Capture the cell that displays the provided text and extract its [X, Y] central coordinate. 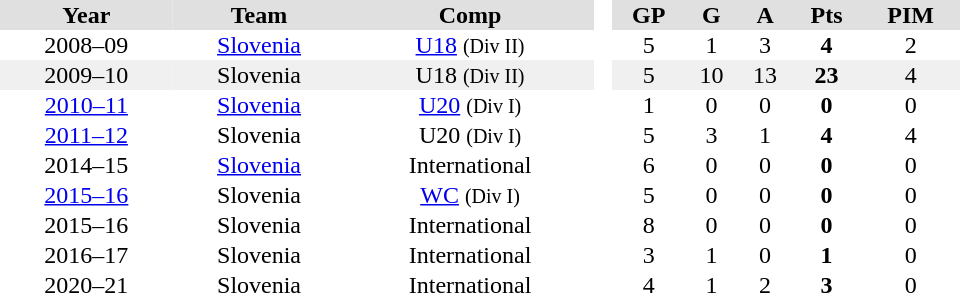
PIM [910, 15]
Year [86, 15]
A [765, 15]
8 [649, 225]
2020–21 [86, 285]
2010–11 [86, 105]
Pts [826, 15]
Comp [470, 15]
WC (Div I) [470, 195]
13 [765, 75]
2008–09 [86, 45]
2009–10 [86, 75]
G [712, 15]
Team [260, 15]
10 [712, 75]
2011–12 [86, 135]
2016–17 [86, 255]
2014–15 [86, 165]
6 [649, 165]
23 [826, 75]
GP [649, 15]
